From the cell containing the given text, extract its center point as [X, Y] coordinate. 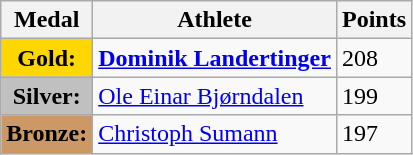
Medal [47, 20]
Gold: [47, 58]
199 [374, 96]
Bronze: [47, 134]
Points [374, 20]
Christoph Sumann [215, 134]
197 [374, 134]
Athlete [215, 20]
208 [374, 58]
Ole Einar Bjørndalen [215, 96]
Silver: [47, 96]
Dominik Landertinger [215, 58]
